Pinpoint the cell where the given text exists, returning its [x, y] midpoint coordinate. 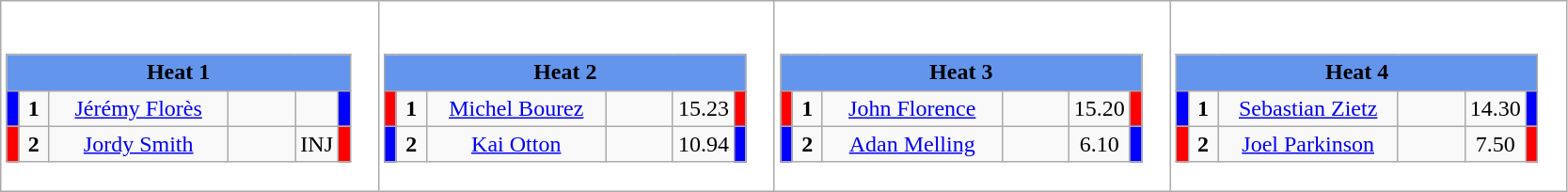
Heat 4 1 Sebastian Zietz 14.30 2 Joel Parkinson 7.50 [1368, 96]
INJ [317, 144]
Jordy Smith [139, 144]
6.10 [1099, 144]
Kai Otton [515, 144]
Jérémy Florès [139, 108]
Michel Bourez [515, 108]
Heat 2 1 Michel Bourez 15.23 2 Kai Otton 10.94 [576, 96]
Heat 2 [565, 72]
10.94 [704, 144]
Heat 1 1 Jérémy Florès 2 Jordy Smith INJ [190, 96]
Heat 3 [961, 72]
15.23 [704, 108]
15.20 [1099, 108]
Joel Parkinson [1307, 144]
Adan Melling [912, 144]
14.30 [1496, 108]
Sebastian Zietz [1307, 108]
7.50 [1496, 144]
Heat 4 [1357, 72]
John Florence [912, 108]
Heat 1 [179, 72]
Heat 3 1 John Florence 15.20 2 Adan Melling 6.10 [973, 96]
